Extract the [X, Y] coordinate from the center of the cell holding the provided text.  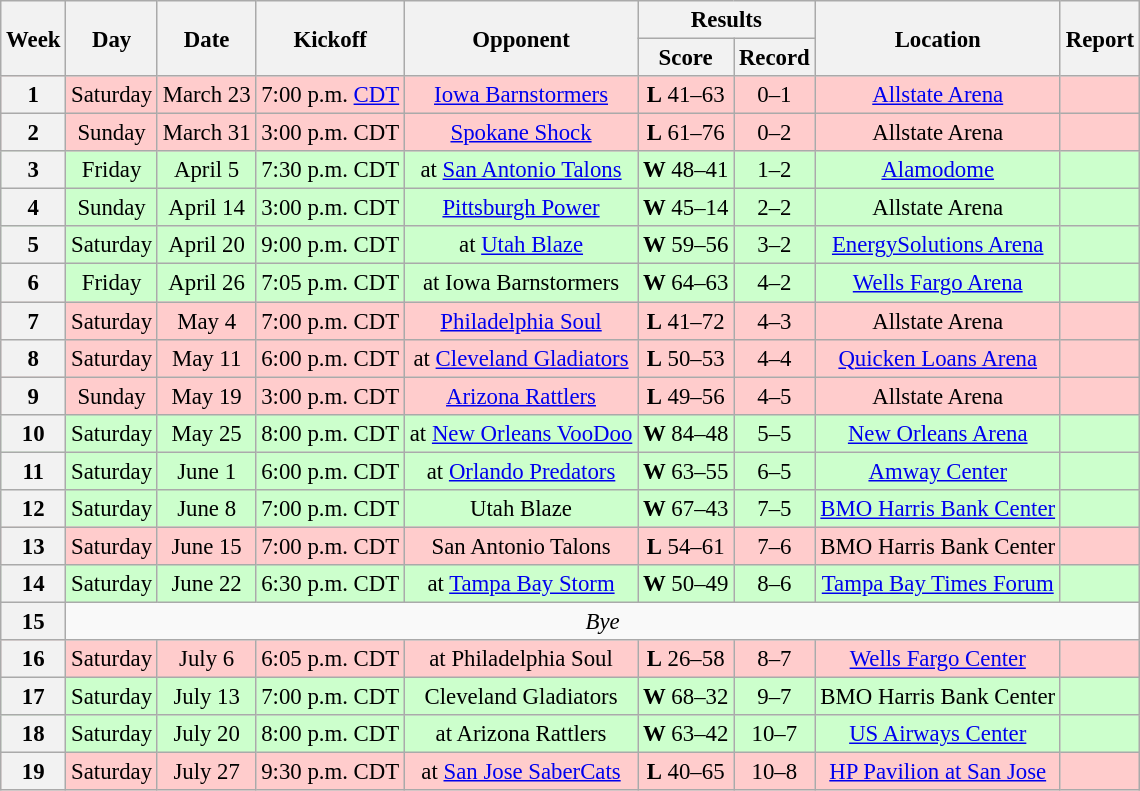
EnergySolutions Arena [938, 245]
5–5 [774, 433]
W 68–32 [686, 697]
Week [34, 38]
14 [34, 584]
9 [34, 396]
4–2 [774, 283]
Day [112, 38]
Bye [603, 621]
W 63–42 [686, 734]
US Airways Center [938, 734]
W 84–48 [686, 433]
L 54–61 [686, 546]
June 8 [206, 509]
Location [938, 38]
L 40–65 [686, 772]
Report [1100, 38]
July 6 [206, 659]
July 27 [206, 772]
July 13 [206, 697]
10–7 [774, 734]
4–5 [774, 396]
W 45–14 [686, 208]
W 50–49 [686, 584]
Quicken Loans Arena [938, 358]
July 20 [206, 734]
6:05 p.m. CDT [330, 659]
7 [34, 321]
Wells Fargo Center [938, 659]
New Orleans Arena [938, 433]
Arizona Rattlers [520, 396]
7:05 p.m. CDT [330, 283]
at Arizona Rattlers [520, 734]
6 [34, 283]
15 [34, 621]
19 [34, 772]
Tampa Bay Times Forum [938, 584]
0–2 [774, 133]
7–6 [774, 546]
8–6 [774, 584]
9–7 [774, 697]
9:00 p.m. CDT [330, 245]
0–1 [774, 95]
16 [34, 659]
Pittsburgh Power [520, 208]
W 48–41 [686, 170]
6:30 p.m. CDT [330, 584]
March 31 [206, 133]
at Cleveland Gladiators [520, 358]
3–2 [774, 245]
W 63–55 [686, 471]
Cleveland Gladiators [520, 697]
June 15 [206, 546]
W 59–56 [686, 245]
May 25 [206, 433]
4 [34, 208]
L 61–76 [686, 133]
Date [206, 38]
L 26–58 [686, 659]
HP Pavilion at San Jose [938, 772]
April 5 [206, 170]
L 41–72 [686, 321]
May 19 [206, 396]
Score [686, 58]
2 [34, 133]
4–4 [774, 358]
9:30 p.m. CDT [330, 772]
Kickoff [330, 38]
8 [34, 358]
Alamodome [938, 170]
June 22 [206, 584]
8–7 [774, 659]
at San Antonio Talons [520, 170]
11 [34, 471]
12 [34, 509]
L 41–63 [686, 95]
June 1 [206, 471]
at San Jose SaberCats [520, 772]
March 23 [206, 95]
1 [34, 95]
at Orlando Predators [520, 471]
4–3 [774, 321]
Results [726, 20]
Spokane Shock [520, 133]
13 [34, 546]
Record [774, 58]
April 20 [206, 245]
5 [34, 245]
at Tampa Bay Storm [520, 584]
3 [34, 170]
2–2 [774, 208]
L 49–56 [686, 396]
W 67–43 [686, 509]
Amway Center [938, 471]
L 50–53 [686, 358]
10–8 [774, 772]
April 14 [206, 208]
17 [34, 697]
7:30 p.m. CDT [330, 170]
Philadelphia Soul [520, 321]
6–5 [774, 471]
18 [34, 734]
May 4 [206, 321]
at Iowa Barnstormers [520, 283]
at New Orleans VooDoo [520, 433]
W 64–63 [686, 283]
May 11 [206, 358]
7–5 [774, 509]
April 26 [206, 283]
San Antonio Talons [520, 546]
Opponent [520, 38]
Iowa Barnstormers [520, 95]
at Utah Blaze [520, 245]
at Philadelphia Soul [520, 659]
Utah Blaze [520, 509]
1–2 [774, 170]
10 [34, 433]
Wells Fargo Arena [938, 283]
